Extract the (x, y) coordinate from the center of the cell holding the provided text.  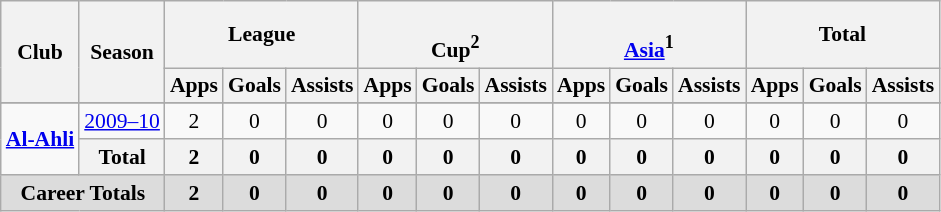
Career Totals (83, 193)
League (262, 34)
Cup2 (455, 34)
Club (40, 52)
Al-Ahli (40, 140)
Asia1 (649, 34)
Season (122, 52)
2009–10 (122, 122)
